Extract the (x, y) coordinate from the center of the cell holding the provided text.  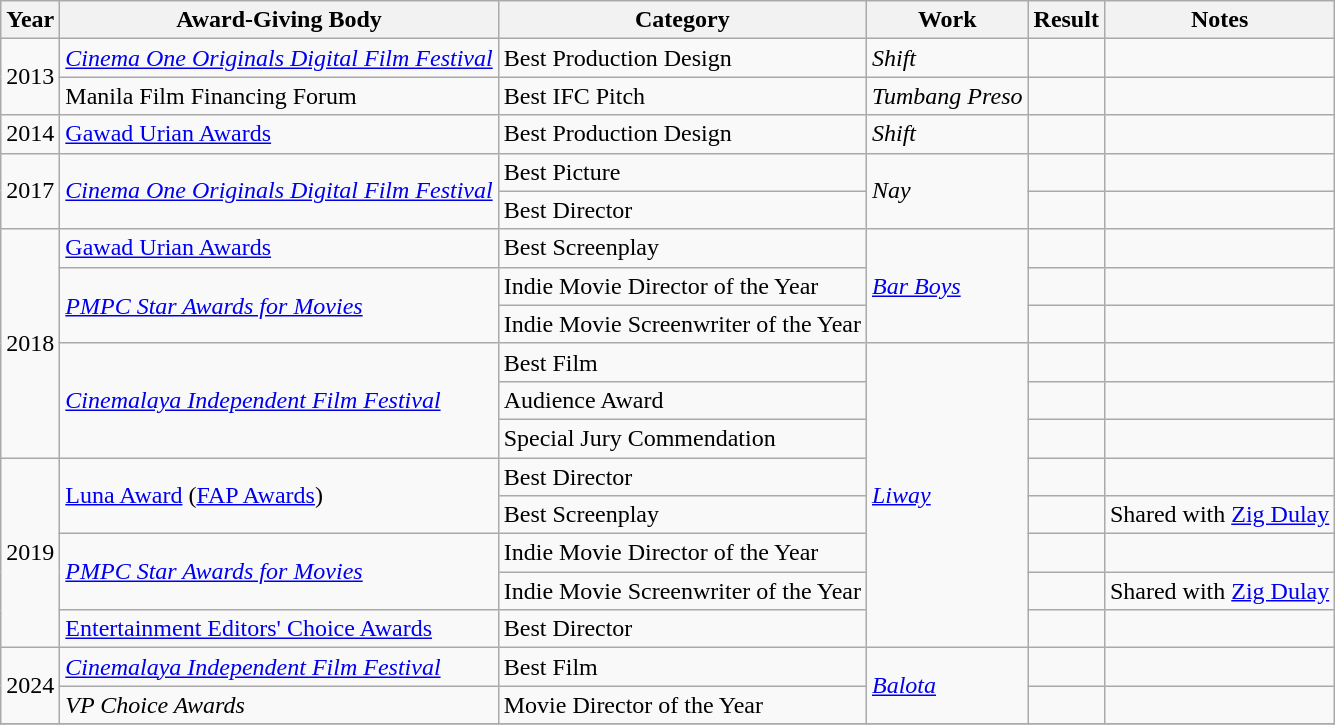
Luna Award (FAP Awards) (279, 496)
Special Jury Commendation (682, 438)
Nay (947, 191)
2019 (30, 553)
2014 (30, 134)
Manila Film Financing Forum (279, 96)
Tumbang Preso (947, 96)
2018 (30, 343)
Award-Giving Body (279, 20)
Work (947, 20)
Best IFC Pitch (682, 96)
Liway (947, 495)
2013 (30, 77)
Year (30, 20)
Audience Award (682, 400)
Category (682, 20)
Movie Director of the Year (682, 705)
Bar Boys (947, 286)
Best Picture (682, 172)
Notes (1219, 20)
2024 (30, 686)
2017 (30, 191)
VP Choice Awards (279, 705)
Result (1066, 20)
Entertainment Editors' Choice Awards (279, 629)
Balota (947, 686)
